Return the [x, y] coordinate for the center point of the cell that contains the specified text.  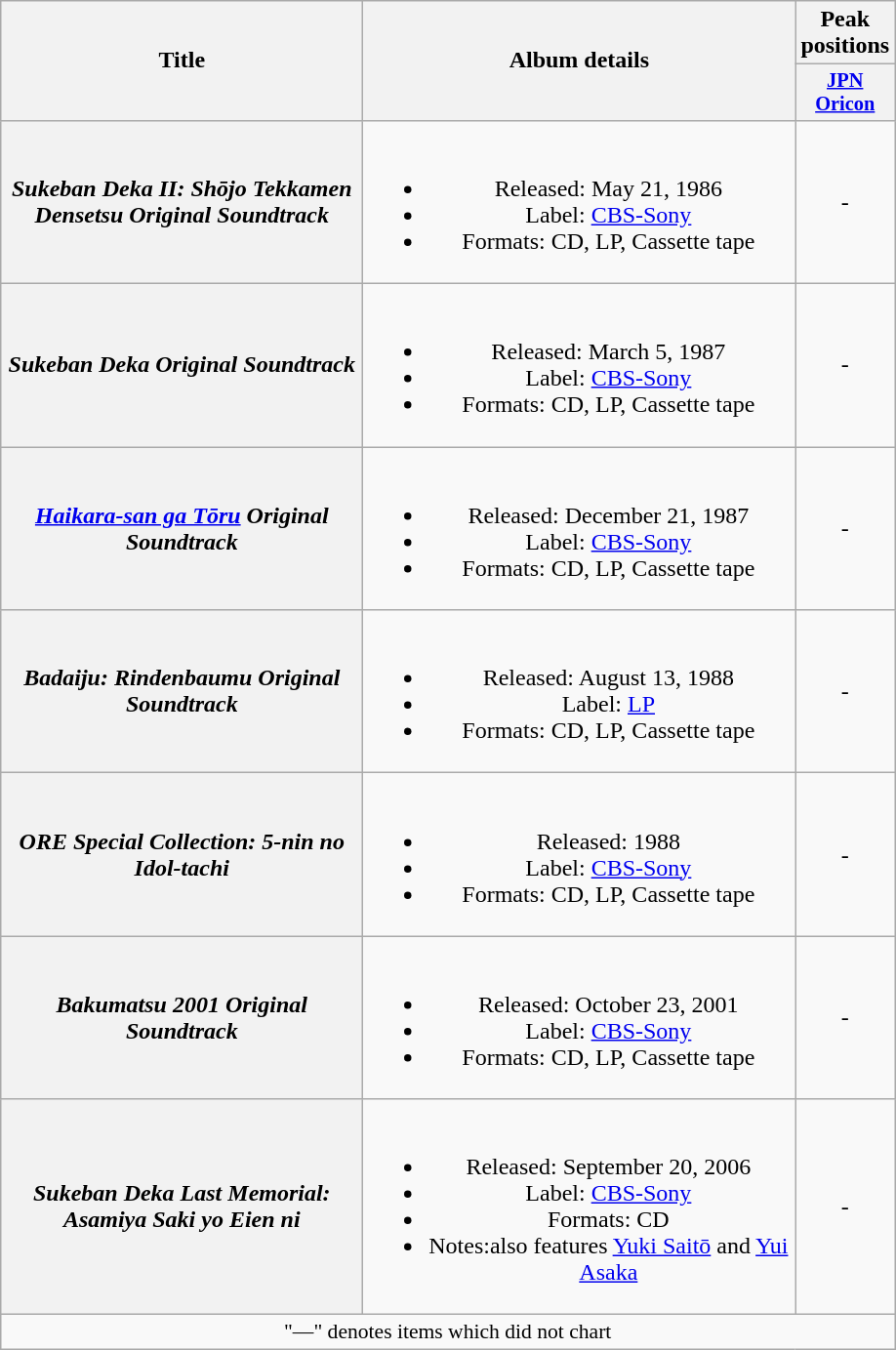
Released: March 5, 1987Label: CBS-SonyFormats: CD, LP, Cassette tape [580, 365]
Released: September 20, 2006Label: CBS-SonyFormats: CDNotes:also features Yuki Saitō and Yui Asaka [580, 1207]
Released: 1988Label: CBS-SonyFormats: CD, LP, Cassette tape [580, 855]
Title [182, 61]
Sukeban Deka II: Shōjo Tekkamen Densetsu Original Soundtrack [182, 201]
Released: August 13, 1988Label: LPFormats: CD, LP, Cassette tape [580, 691]
Bakumatsu 2001 Original Soundtrack [182, 1017]
Released: May 21, 1986Label: CBS-SonyFormats: CD, LP, Cassette tape [580, 201]
Sukeban Deka Last Memorial: Asamiya Saki yo Eien ni [182, 1207]
Peak positions [845, 33]
Released: October 23, 2001Label: CBS-SonyFormats: CD, LP, Cassette tape [580, 1017]
Badaiju: Rindenbaumu Original Soundtrack [182, 691]
"—" denotes items which did not chart [448, 1332]
JPNOricon [845, 93]
Haikara-san ga Tōru Original Soundtrack [182, 529]
Sukeban Deka Original Soundtrack [182, 365]
Released: December 21, 1987Label: CBS-SonyFormats: CD, LP, Cassette tape [580, 529]
Album details [580, 61]
ORE Special Collection: 5-nin no Idol-tachi [182, 855]
